Pinpoint the cell where the given text exists, returning its [x, y] midpoint coordinate. 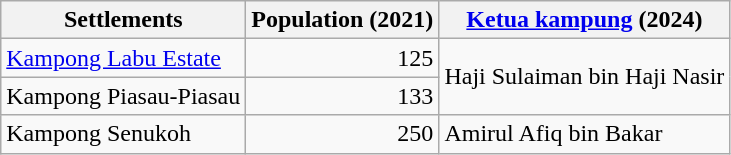
250 [342, 134]
Kampong Labu Estate [124, 58]
133 [342, 96]
Amirul Afiq bin Bakar [584, 134]
Kampong Piasau-Piasau [124, 96]
125 [342, 58]
Settlements [124, 20]
Ketua kampung (2024) [584, 20]
Population (2021) [342, 20]
Kampong Senukoh [124, 134]
Haji Sulaiman bin Haji Nasir [584, 77]
